Determine the [X, Y] coordinate at the center of the cell enclosing the given text.  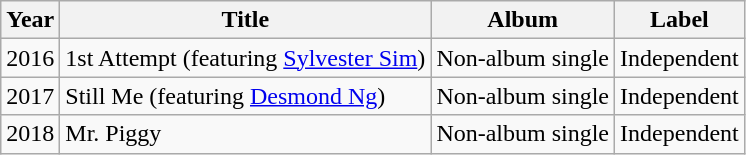
Mr. Piggy [246, 134]
Year [30, 20]
2016 [30, 58]
Label [680, 20]
2017 [30, 96]
2018 [30, 134]
Album [523, 20]
Still Me (featuring Desmond Ng) [246, 96]
1st Attempt (featuring Sylvester Sim) [246, 58]
Title [246, 20]
